For the text-containing cell, return its midpoint in [x, y] coordinate format. 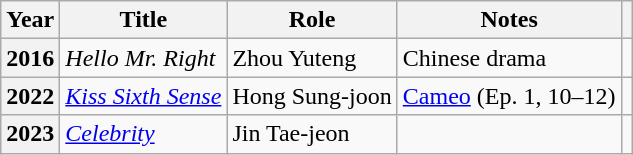
2022 [30, 96]
Title [144, 20]
Jin Tae-jeon [312, 134]
Kiss Sixth Sense [144, 96]
Year [30, 20]
Cameo (Ep. 1, 10–12) [509, 96]
Role [312, 20]
2016 [30, 58]
Chinese drama [509, 58]
Zhou Yuteng [312, 58]
Hong Sung-joon [312, 96]
Celebrity [144, 134]
Hello Mr. Right [144, 58]
2023 [30, 134]
Notes [509, 20]
